Scan for the cell matching the given text and deliver its (x, y) coordinate at center. 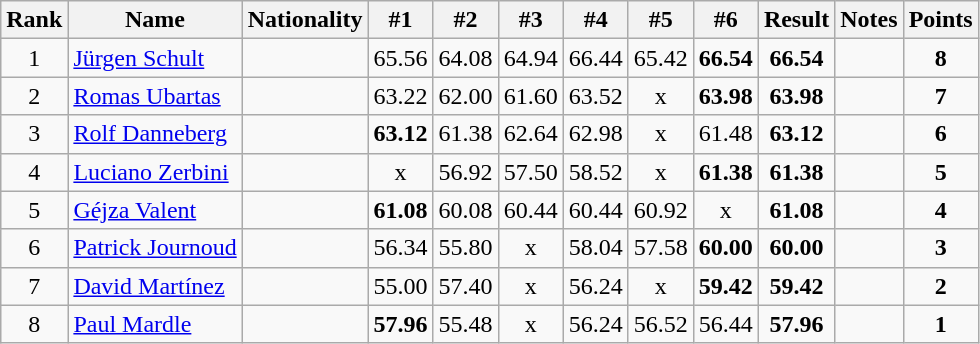
55.00 (400, 286)
63.22 (400, 96)
61.48 (726, 134)
Rank (34, 20)
58.04 (596, 248)
57.40 (466, 286)
David Martínez (155, 286)
62.64 (530, 134)
58.52 (596, 172)
56.44 (726, 324)
65.56 (400, 58)
Nationality (305, 20)
#1 (400, 20)
63.52 (596, 96)
64.08 (466, 58)
Jürgen Schult (155, 58)
Paul Mardle (155, 324)
Romas Ubartas (155, 96)
#3 (530, 20)
56.92 (466, 172)
66.44 (596, 58)
#2 (466, 20)
55.80 (466, 248)
#6 (726, 20)
Notes (869, 20)
64.94 (530, 58)
56.34 (400, 248)
65.42 (660, 58)
Patrick Journoud (155, 248)
62.00 (466, 96)
Name (155, 20)
55.48 (466, 324)
Luciano Zerbini (155, 172)
60.92 (660, 210)
#4 (596, 20)
Géjza Valent (155, 210)
60.08 (466, 210)
Points (940, 20)
56.52 (660, 324)
Rolf Danneberg (155, 134)
57.58 (660, 248)
Result (796, 20)
62.98 (596, 134)
61.60 (530, 96)
#5 (660, 20)
57.50 (530, 172)
